Pinpoint the cell where the given text exists, returning its (x, y) midpoint coordinate. 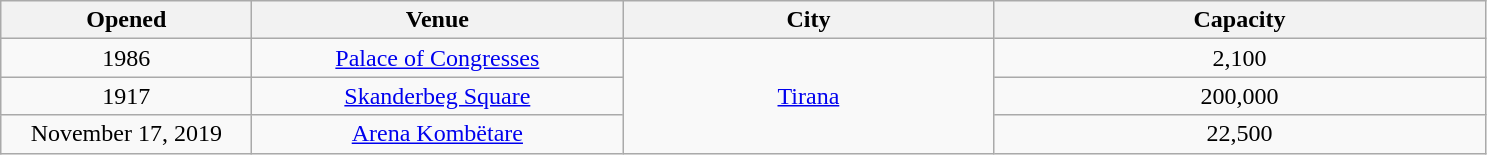
City (808, 20)
200,000 (1240, 96)
Opened (126, 20)
1917 (126, 96)
Capacity (1240, 20)
November 17, 2019 (126, 134)
2,100 (1240, 58)
22,500 (1240, 134)
Arena Kombëtare (438, 134)
Tirana (808, 96)
Venue (438, 20)
Palace of Congresses (438, 58)
1986 (126, 58)
Skanderbeg Square (438, 96)
